Capture the cell that displays the provided text and extract its (X, Y) central coordinate. 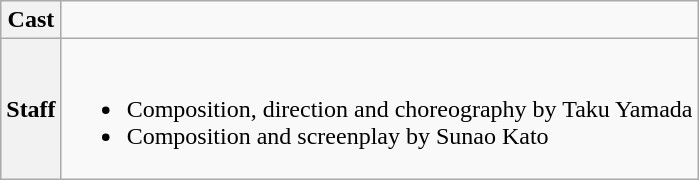
Cast (31, 20)
Staff (31, 109)
Composition, direction and choreography by Taku YamadaComposition and screenplay by Sunao Kato (380, 109)
